For the text-containing cell, return its midpoint in (X, Y) coordinate format. 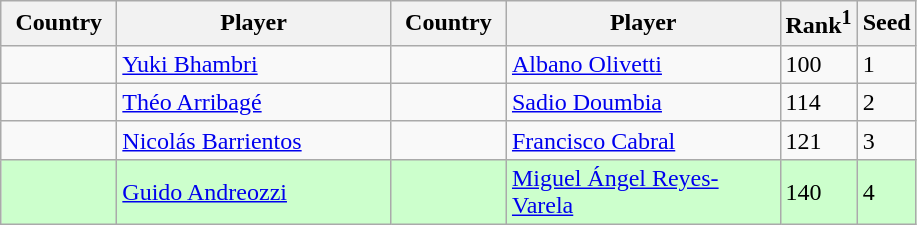
Théo Arribagé (254, 102)
Rank1 (818, 24)
121 (818, 140)
2 (886, 102)
Yuki Bhambri (254, 64)
140 (818, 192)
Albano Olivetti (643, 64)
Miguel Ángel Reyes-Varela (643, 192)
1 (886, 64)
4 (886, 192)
Seed (886, 24)
Guido Andreozzi (254, 192)
114 (818, 102)
Francisco Cabral (643, 140)
100 (818, 64)
Sadio Doumbia (643, 102)
Nicolás Barrientos (254, 140)
3 (886, 140)
